Locate the cell with the specified text and output its [X, Y] center coordinate. 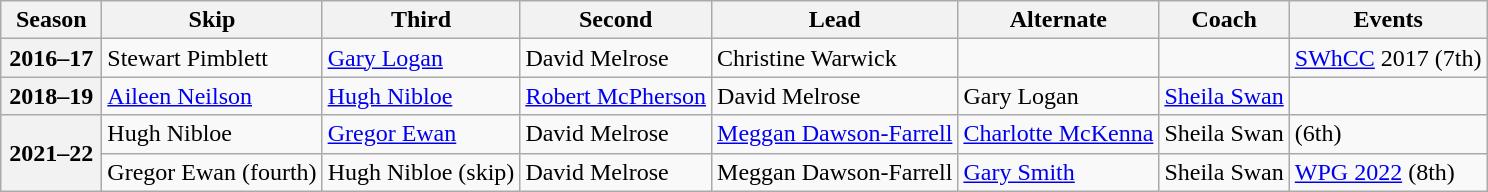
Charlotte McKenna [1058, 134]
(6th) [1388, 134]
2018–19 [52, 96]
Second [616, 20]
SWhCC 2017 (7th) [1388, 58]
Lead [835, 20]
Robert McPherson [616, 96]
Christine Warwick [835, 58]
Coach [1224, 20]
2016–17 [52, 58]
Skip [212, 20]
Events [1388, 20]
Season [52, 20]
Gregor Ewan [421, 134]
2021–22 [52, 153]
Alternate [1058, 20]
Hugh Nibloe (skip) [421, 172]
Stewart Pimblett [212, 58]
Gregor Ewan (fourth) [212, 172]
WPG 2022 (8th) [1388, 172]
Aileen Neilson [212, 96]
Gary Smith [1058, 172]
Third [421, 20]
